Find where the given text appears and provide that cell's center as (x, y) coordinate. 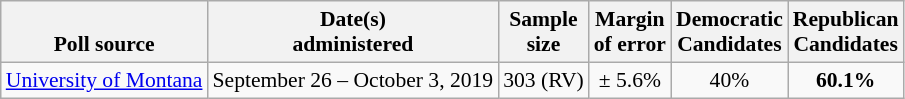
± 5.6% (630, 80)
Marginof error (630, 32)
60.1% (846, 80)
September 26 – October 3, 2019 (354, 80)
Samplesize (544, 32)
40% (730, 80)
Date(s)administered (354, 32)
University of Montana (104, 80)
RepublicanCandidates (846, 32)
DemocraticCandidates (730, 32)
Poll source (104, 32)
303 (RV) (544, 80)
